Scan for the cell matching the given text and deliver its [X, Y] coordinate at center. 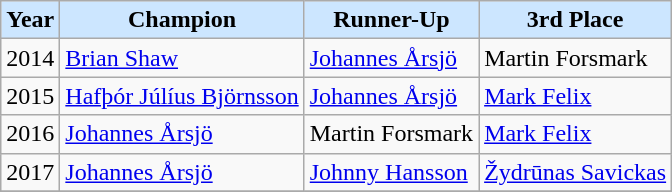
Champion [182, 20]
Year [30, 20]
Johnny Hansson [391, 172]
Hafþór Júlíus Björnsson [182, 96]
2016 [30, 134]
2014 [30, 58]
2015 [30, 96]
3rd Place [576, 20]
Brian Shaw [182, 58]
2017 [30, 172]
Žydrūnas Savickas [576, 172]
Runner-Up [391, 20]
